Provide the [X, Y] coordinate of the cell's center where the given text is located.  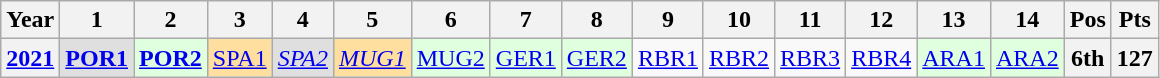
11 [810, 20]
GER2 [596, 58]
Pos [1088, 20]
3 [240, 20]
SPA1 [240, 58]
ARA2 [1027, 58]
10 [738, 20]
7 [526, 20]
RBR4 [882, 58]
GER1 [526, 58]
6th [1088, 58]
127 [1134, 58]
MUG1 [372, 58]
RBR1 [668, 58]
Pts [1134, 20]
5 [372, 20]
POR2 [171, 58]
Year [30, 20]
SPA2 [302, 58]
12 [882, 20]
13 [954, 20]
RBR3 [810, 58]
2 [171, 20]
2021 [30, 58]
8 [596, 20]
ARA1 [954, 58]
6 [450, 20]
RBR2 [738, 58]
MUG2 [450, 58]
14 [1027, 20]
4 [302, 20]
POR1 [97, 58]
1 [97, 20]
9 [668, 20]
